Return (x, y) of the center of cell containing provided text 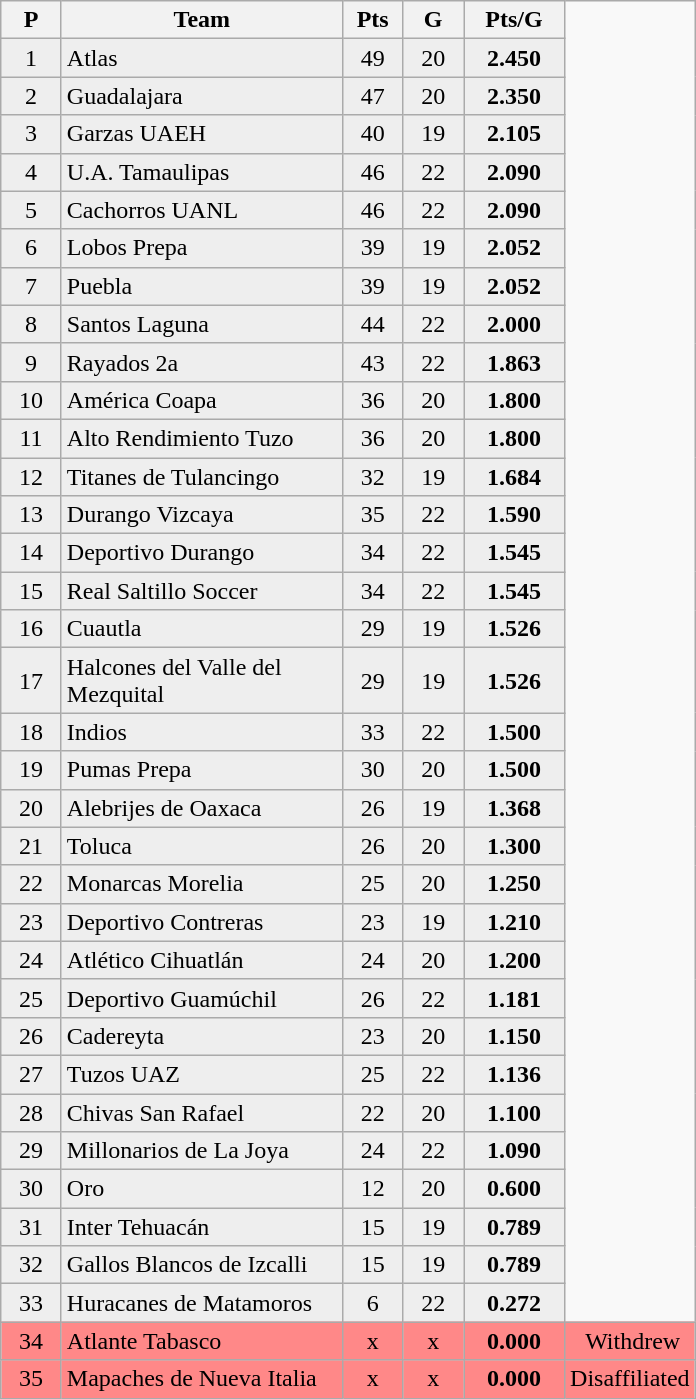
Withdrew (630, 1341)
14 (32, 553)
11 (32, 438)
Deportivo Contreras (202, 922)
U.A. Tamaulipas (202, 172)
13 (32, 515)
Disaffiliated (630, 1379)
1.200 (514, 960)
9 (32, 362)
Halcones del Valle del Mezquital (202, 680)
2.105 (514, 134)
1.300 (514, 846)
27 (32, 1074)
0.272 (514, 1303)
Pts (372, 20)
Pts/G (514, 20)
1 (32, 58)
1.181 (514, 998)
Atlante Tabasco (202, 1341)
7 (32, 286)
44 (372, 324)
43 (372, 362)
Millonarios de La Joya (202, 1151)
4 (32, 172)
G (434, 20)
Cuautla (202, 629)
Inter Tehuacán (202, 1227)
Tuzos UAZ (202, 1074)
40 (372, 134)
16 (32, 629)
Santos Laguna (202, 324)
1.684 (514, 477)
1.368 (514, 808)
Team (202, 20)
Oro (202, 1189)
Alto Rendimiento Tuzo (202, 438)
1.210 (514, 922)
0.600 (514, 1189)
Indios (202, 732)
Titanes de Tulancingo (202, 477)
Real Saltillo Soccer (202, 591)
Toluca (202, 846)
1.100 (514, 1113)
América Coapa (202, 400)
Cachorros UANL (202, 210)
Huracanes de Matamoros (202, 1303)
8 (32, 324)
Garzas UAEH (202, 134)
5 (32, 210)
3 (32, 134)
1.863 (514, 362)
Monarcas Morelia (202, 884)
1.590 (514, 515)
17 (32, 680)
1.250 (514, 884)
1.090 (514, 1151)
Chivas San Rafael (202, 1113)
2.000 (514, 324)
Puebla (202, 286)
Deportivo Guamúchil (202, 998)
21 (32, 846)
Mapaches de Nueva Italia (202, 1379)
2.350 (514, 96)
Pumas Prepa (202, 770)
Durango Vizcaya (202, 515)
Rayados 2a (202, 362)
47 (372, 96)
Guadalajara (202, 96)
1.136 (514, 1074)
Gallos Blancos de Izcalli (202, 1265)
Cadereyta (202, 1036)
Alebrijes de Oaxaca (202, 808)
2.450 (514, 58)
49 (372, 58)
Lobos Prepa (202, 248)
Deportivo Durango (202, 553)
31 (32, 1227)
Atlético Cihuatlán (202, 960)
Atlas (202, 58)
28 (32, 1113)
18 (32, 732)
10 (32, 400)
1.150 (514, 1036)
P (32, 20)
2 (32, 96)
